For the text-containing cell, return its midpoint in [x, y] coordinate format. 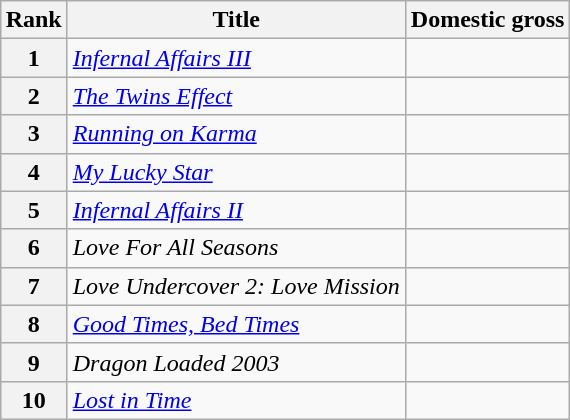
Running on Karma [236, 134]
10 [34, 400]
Good Times, Bed Times [236, 324]
Dragon Loaded 2003 [236, 362]
Rank [34, 20]
Title [236, 20]
The Twins Effect [236, 96]
6 [34, 248]
8 [34, 324]
3 [34, 134]
1 [34, 58]
Love For All Seasons [236, 248]
2 [34, 96]
7 [34, 286]
Lost in Time [236, 400]
9 [34, 362]
Infernal Affairs II [236, 210]
Infernal Affairs III [236, 58]
Domestic gross [488, 20]
4 [34, 172]
Love Undercover 2: Love Mission [236, 286]
5 [34, 210]
My Lucky Star [236, 172]
